Pinpoint the cell where the given text exists, returning its (x, y) midpoint coordinate. 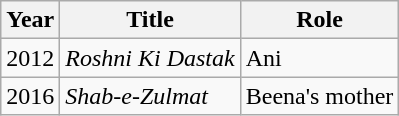
Shab-e-Zulmat (150, 96)
Roshni Ki Dastak (150, 58)
Ani (320, 58)
2012 (30, 58)
Year (30, 20)
Beena's mother (320, 96)
Title (150, 20)
2016 (30, 96)
Role (320, 20)
